Capture the cell that displays the provided text and extract its [X, Y] central coordinate. 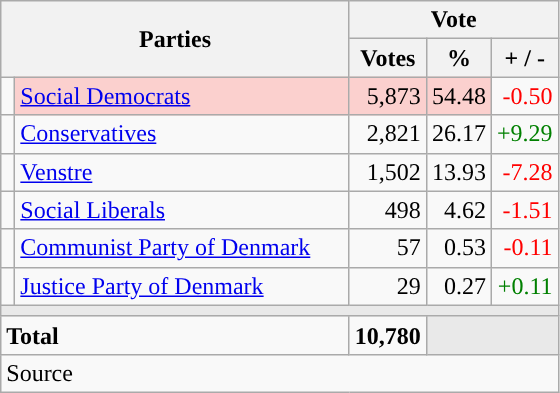
54.48 [458, 96]
Source [280, 373]
Social Democrats [182, 96]
+0.11 [524, 286]
+9.29 [524, 134]
+ / - [524, 58]
% [458, 58]
-0.11 [524, 248]
29 [388, 286]
5,873 [388, 96]
-0.50 [524, 96]
26.17 [458, 134]
0.53 [458, 248]
-1.51 [524, 210]
Conservatives [182, 134]
Parties [176, 39]
Total [176, 335]
498 [388, 210]
4.62 [458, 210]
Justice Party of Denmark [182, 286]
0.27 [458, 286]
10,780 [388, 335]
-7.28 [524, 172]
Vote [454, 20]
57 [388, 248]
Communist Party of Denmark [182, 248]
2,821 [388, 134]
1,502 [388, 172]
Venstre [182, 172]
13.93 [458, 172]
Votes [388, 58]
Social Liberals [182, 210]
